Return the (X, Y) coordinate for the center point of the cell that contains the specified text.  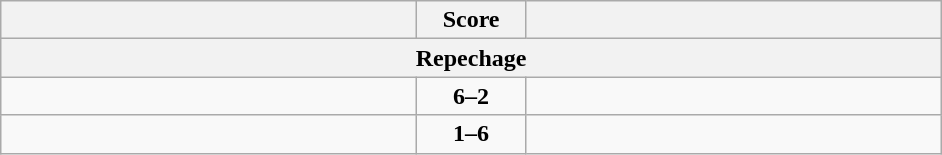
1–6 (472, 134)
Score (472, 20)
6–2 (472, 96)
Repechage (472, 58)
